Pinpoint the cell where the given text exists, returning its (X, Y) midpoint coordinate. 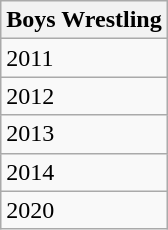
2012 (84, 96)
2020 (84, 210)
2013 (84, 134)
2011 (84, 58)
2014 (84, 172)
Boys Wrestling (84, 20)
